Return the (X, Y) coordinate for the center point of the cell that contains the specified text.  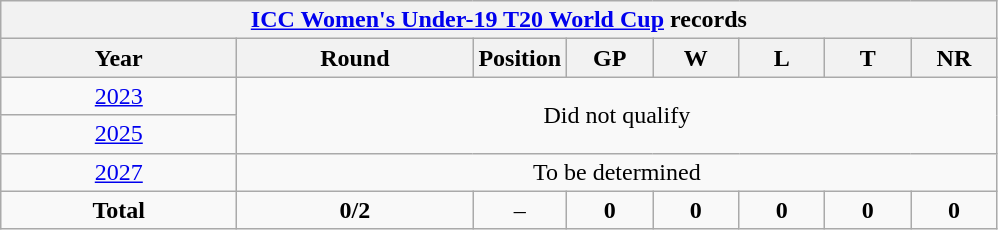
Year (119, 58)
L (782, 58)
To be determined (617, 172)
Round (355, 58)
– (520, 210)
Did not qualify (617, 115)
W (696, 58)
ICC Women's Under-19 T20 World Cup records (499, 20)
2025 (119, 134)
NR (954, 58)
T (868, 58)
GP (610, 58)
2027 (119, 172)
Position (520, 58)
2023 (119, 96)
Total (119, 210)
0/2 (355, 210)
